Return the (X, Y) coordinate for the center point of the cell that contains the specified text.  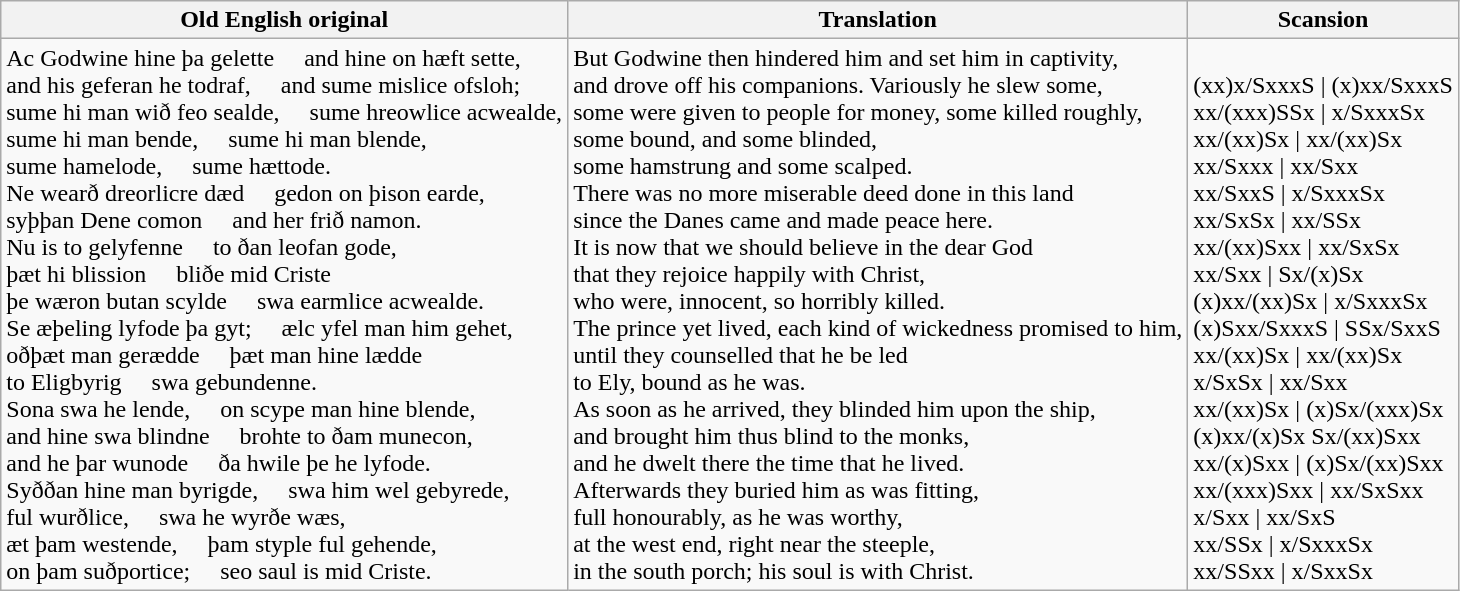
Translation (878, 20)
Scansion (1324, 20)
Old English original (284, 20)
